Scan for the cell matching the given text and deliver its (x, y) coordinate at center. 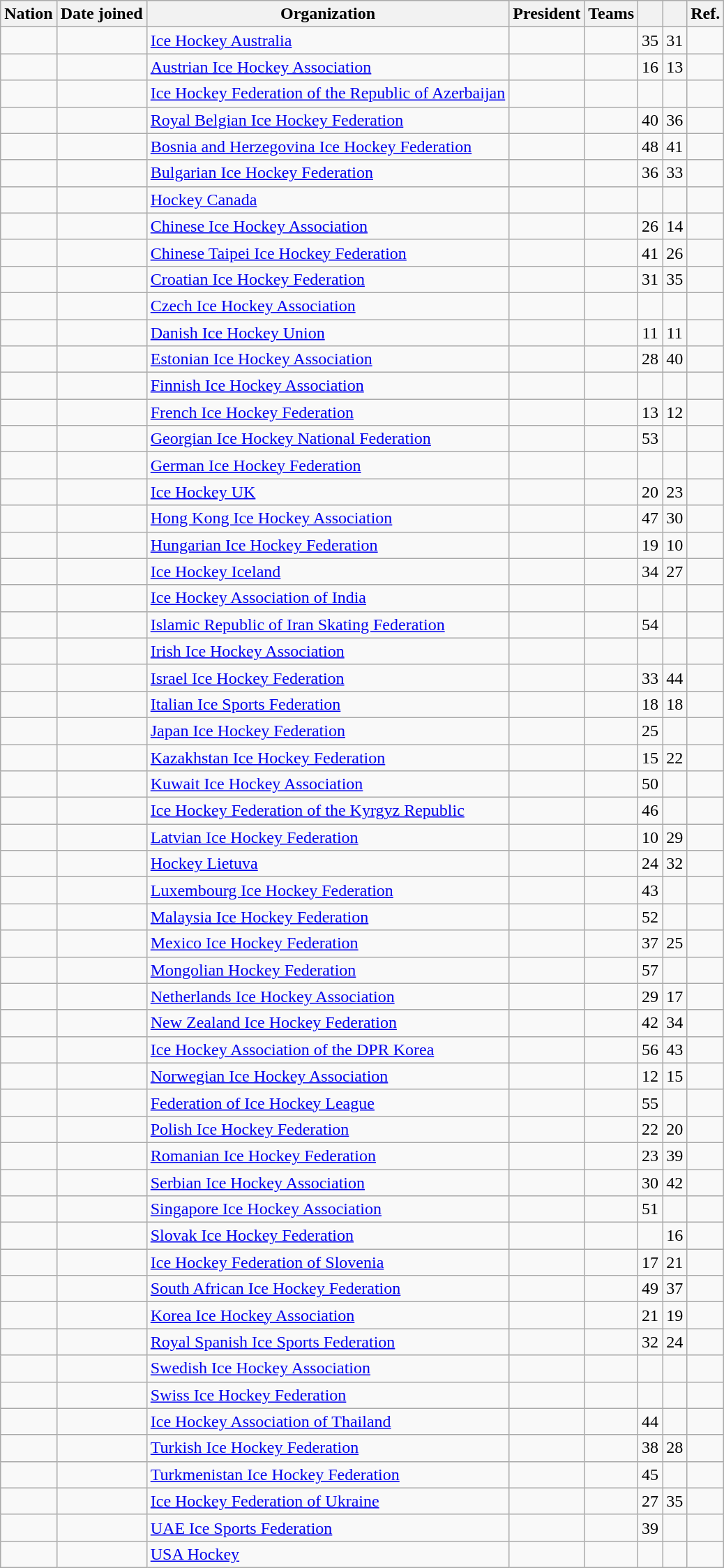
Turkish Ice Hockey Federation (328, 1448)
Swedish Ice Hockey Association (328, 1368)
Turkmenistan Ice Hockey Federation (328, 1474)
Netherlands Ice Hockey Association (328, 996)
Slovak Ice Hockey Federation (328, 1236)
Ice Hockey UK (328, 492)
Irish Ice Hockey Association (328, 651)
Austrian Ice Hockey Association (328, 67)
Hong Kong Ice Hockey Association (328, 518)
Ice Hockey Association of India (328, 598)
UAE Ice Sports Federation (328, 1528)
Organization (328, 14)
46 (650, 811)
Estonian Ice Hockey Association (328, 359)
Chinese Ice Hockey Association (328, 226)
Danish Ice Hockey Union (328, 333)
Israel Ice Hockey Federation (328, 678)
Italian Ice Sports Federation (328, 704)
53 (650, 439)
Ice Hockey Federation of the Republic of Azerbaijan (328, 94)
Date joined (102, 14)
Ice Hockey Association of Thailand (328, 1421)
Bulgarian Ice Hockey Federation (328, 173)
Swiss Ice Hockey Federation (328, 1395)
Romanian Ice Hockey Federation (328, 1156)
Malaysia Ice Hockey Federation (328, 917)
USA Hockey (328, 1554)
Federation of Ice Hockey League (328, 1103)
Serbian Ice Hockey Association (328, 1183)
Mongolian Hockey Federation (328, 970)
Hockey Lietuva (328, 864)
Georgian Ice Hockey National Federation (328, 439)
Hockey Canada (328, 200)
45 (650, 1474)
Singapore Ice Hockey Association (328, 1209)
Ice Hockey Iceland (328, 572)
Latvian Ice Hockey Federation (328, 837)
14 (675, 226)
New Zealand Ice Hockey Federation (328, 1023)
Ice Hockey Association of the DPR Korea (328, 1050)
51 (650, 1209)
Luxembourg Ice Hockey Federation (328, 890)
50 (650, 784)
Korea Ice Hockey Association (328, 1315)
President (547, 14)
Finnish Ice Hockey Association (328, 386)
Japan Ice Hockey Federation (328, 731)
Nation (29, 14)
Ref. (706, 14)
Ice Hockey Australia (328, 40)
Ice Hockey Federation of Ukraine (328, 1501)
49 (650, 1289)
Royal Belgian Ice Hockey Federation (328, 120)
French Ice Hockey Federation (328, 412)
Kuwait Ice Hockey Association (328, 784)
Czech Ice Hockey Association (328, 306)
Royal Spanish Ice Sports Federation (328, 1342)
Kazakhstan Ice Hockey Federation (328, 757)
56 (650, 1050)
Islamic Republic of Iran Skating Federation (328, 625)
Bosnia and Herzegovina Ice Hockey Federation (328, 147)
Ice Hockey Federation of Slovenia (328, 1262)
German Ice Hockey Federation (328, 465)
57 (650, 970)
Polish Ice Hockey Federation (328, 1129)
47 (650, 518)
Mexico Ice Hockey Federation (328, 943)
38 (650, 1448)
Teams (611, 14)
52 (650, 917)
55 (650, 1103)
Chinese Taipei Ice Hockey Federation (328, 253)
54 (650, 625)
Croatian Ice Hockey Federation (328, 279)
48 (650, 147)
Hungarian Ice Hockey Federation (328, 545)
Ice Hockey Federation of the Kyrgyz Republic (328, 811)
Norwegian Ice Hockey Association (328, 1076)
South African Ice Hockey Federation (328, 1289)
